Return (x, y) of the center of cell containing provided text 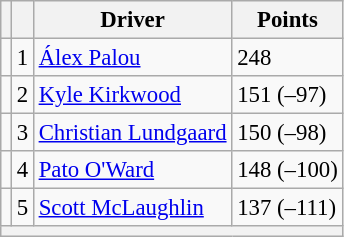
150 (–98) (288, 133)
2 (22, 95)
151 (–97) (288, 95)
Christian Lundgaard (132, 133)
148 (–100) (288, 170)
Pato O'Ward (132, 170)
Kyle Kirkwood (132, 95)
4 (22, 170)
248 (288, 58)
Álex Palou (132, 58)
Driver (132, 20)
Points (288, 20)
137 (–111) (288, 208)
3 (22, 133)
Scott McLaughlin (132, 208)
5 (22, 208)
1 (22, 58)
